Locate the cell with the specified text and output its [x, y] center coordinate. 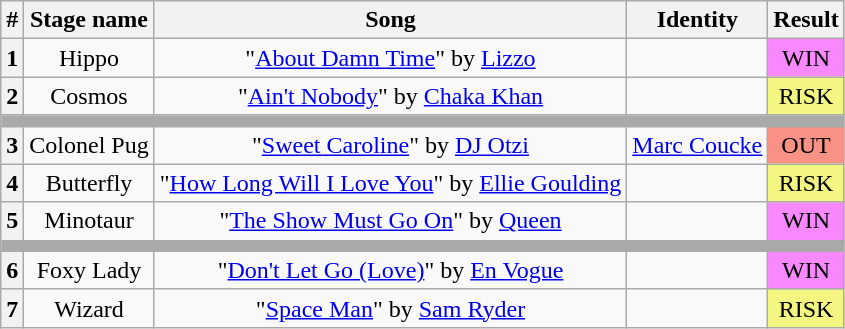
Minotaur [89, 221]
Identity [698, 20]
7 [12, 308]
Marc Coucke [698, 145]
"How Long Will I Love You" by Ellie Goulding [390, 183]
Foxy Lady [89, 270]
Result [806, 20]
2 [12, 96]
Cosmos [89, 96]
5 [12, 221]
"Space Man" by Sam Ryder [390, 308]
"Sweet Caroline" by DJ Otzi [390, 145]
4 [12, 183]
"Ain't Nobody" by Chaka Khan [390, 96]
"About Damn Time" by Lizzo [390, 58]
Stage name [89, 20]
Hippo [89, 58]
Butterfly [89, 183]
# [12, 20]
OUT [806, 145]
"The Show Must Go On" by Queen [390, 221]
Colonel Pug [89, 145]
3 [12, 145]
Song [390, 20]
"Don't Let Go (Love)" by En Vogue [390, 270]
6 [12, 270]
1 [12, 58]
Wizard [89, 308]
